Identify which cell holds the provided text, then report its (X, Y) central coordinate. 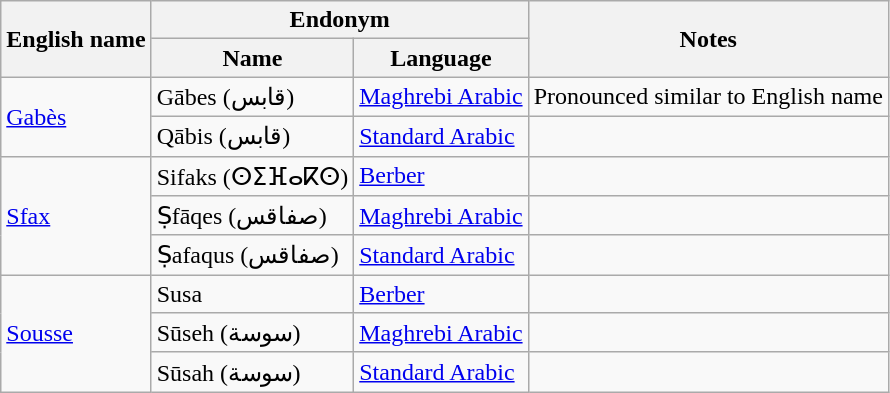
Gābes (قابس) (252, 97)
English name (76, 39)
Pronounced similar to English name (708, 97)
Ṣafaqus (صفاقس) (252, 255)
Sfax (76, 216)
Name (252, 58)
Qābis (قابس) (252, 136)
Endonym (340, 20)
Language (441, 58)
Sūseh (سوسة) (252, 333)
Sifaks (ⵙⵉⴼⴰⴽⵙ) (252, 176)
Gabès (76, 116)
Susa (252, 294)
Notes (708, 39)
Ṣfāqes (صفاقس) (252, 216)
Sousse (76, 334)
Sūsah (سوسة) (252, 372)
